Determine the (X, Y) coordinate at the center of the cell enclosing the given text.  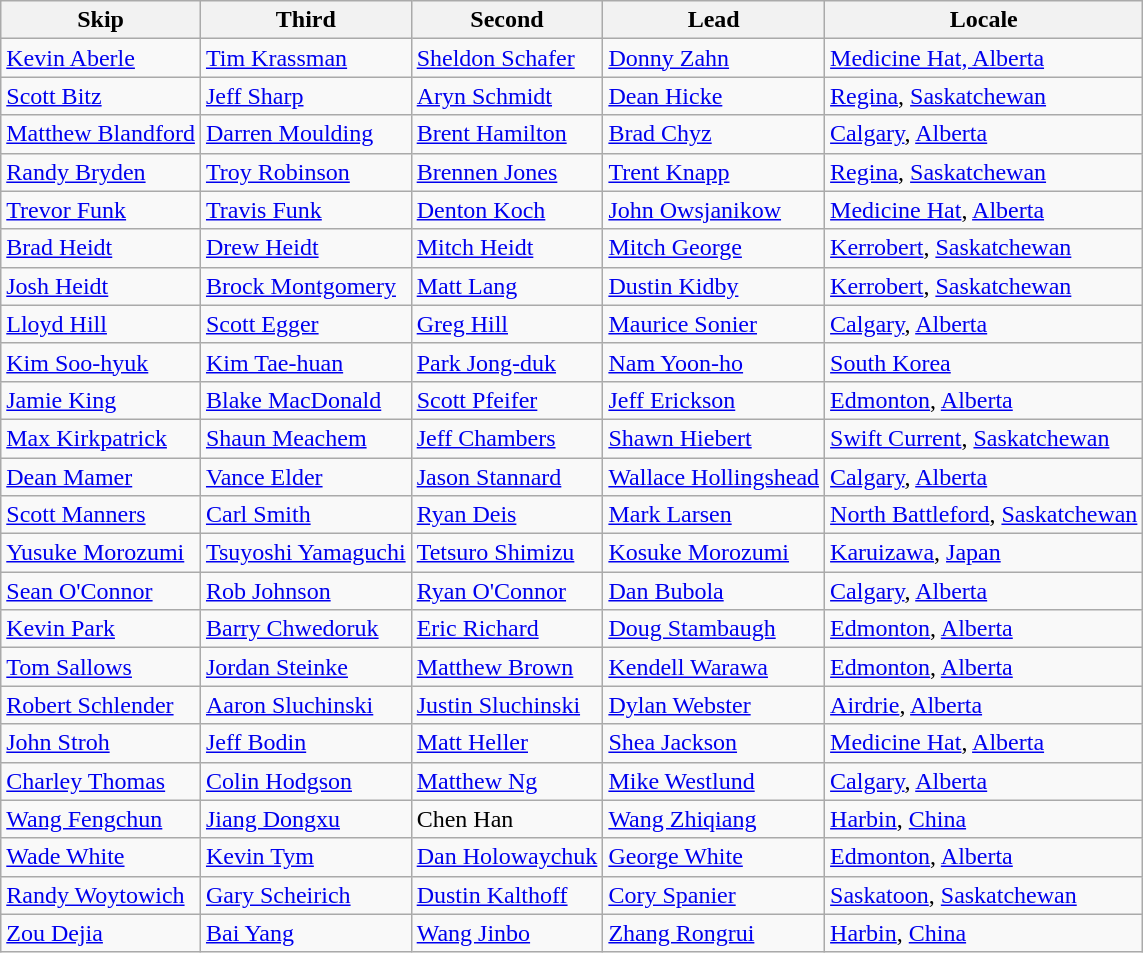
Jason Stannard (507, 477)
Bai Yang (306, 933)
Scott Manners (101, 515)
Ryan Deis (507, 515)
Swift Current, Saskatchewan (984, 438)
Eric Richard (507, 629)
Lead (714, 20)
Mitch George (714, 248)
Brad Heidt (101, 248)
Kevin Aberle (101, 58)
Brock Montgomery (306, 286)
Dean Mamer (101, 477)
Tsuyoshi Yamaguchi (306, 553)
Kendell Warawa (714, 667)
Dylan Webster (714, 705)
Dan Holowaychuk (507, 857)
Dean Hicke (714, 96)
Greg Hill (507, 324)
Brennen Jones (507, 172)
Mike Westlund (714, 781)
John Stroh (101, 743)
Airdrie, Alberta (984, 705)
Aaron Sluchinski (306, 705)
Zhang Rongrui (714, 933)
Chen Han (507, 819)
Shawn Hiebert (714, 438)
Darren Moulding (306, 134)
Trevor Funk (101, 210)
Wade White (101, 857)
Wang Jinbo (507, 933)
Trent Knapp (714, 172)
Drew Heidt (306, 248)
Lloyd Hill (101, 324)
Rob Johnson (306, 591)
Jeff Bodin (306, 743)
Tom Sallows (101, 667)
Jiang Dongxu (306, 819)
Carl Smith (306, 515)
Randy Woytowich (101, 895)
Second (507, 20)
George White (714, 857)
Shea Jackson (714, 743)
Troy Robinson (306, 172)
Ryan O'Connor (507, 591)
Mark Larsen (714, 515)
Kevin Park (101, 629)
Charley Thomas (101, 781)
Jordan Steinke (306, 667)
Scott Pfeifer (507, 400)
Jeff Chambers (507, 438)
Kim Tae-huan (306, 362)
Randy Bryden (101, 172)
Gary Scheirich (306, 895)
Matthew Brown (507, 667)
Dan Bubola (714, 591)
Skip (101, 20)
Aryn Schmidt (507, 96)
Brent Hamilton (507, 134)
Jeff Sharp (306, 96)
Denton Koch (507, 210)
Tim Krassman (306, 58)
Blake MacDonald (306, 400)
Kosuke Morozumi (714, 553)
Sean O'Connor (101, 591)
Shaun Meachem (306, 438)
Kim Soo-hyuk (101, 362)
John Owsjanikow (714, 210)
Matthew Ng (507, 781)
Cory Spanier (714, 895)
Nam Yoon-ho (714, 362)
Wang Zhiqiang (714, 819)
Karuizawa, Japan (984, 553)
Third (306, 20)
Park Jong-duk (507, 362)
Wallace Hollingshead (714, 477)
Dustin Kalthoff (507, 895)
Vance Elder (306, 477)
Saskatoon, Saskatchewan (984, 895)
Zou Dejia (101, 933)
Matthew Blandford (101, 134)
Matt Heller (507, 743)
Scott Bitz (101, 96)
South Korea (984, 362)
Justin Sluchinski (507, 705)
Doug Stambaugh (714, 629)
Brad Chyz (714, 134)
Max Kirkpatrick (101, 438)
Dustin Kidby (714, 286)
Wang Fengchun (101, 819)
Robert Schlender (101, 705)
Kevin Tym (306, 857)
Sheldon Schafer (507, 58)
North Battleford, Saskatchewan (984, 515)
Scott Egger (306, 324)
Mitch Heidt (507, 248)
Yusuke Morozumi (101, 553)
Tetsuro Shimizu (507, 553)
Colin Hodgson (306, 781)
Maurice Sonier (714, 324)
Matt Lang (507, 286)
Barry Chwedoruk (306, 629)
Donny Zahn (714, 58)
Locale (984, 20)
Josh Heidt (101, 286)
Jamie King (101, 400)
Travis Funk (306, 210)
Jeff Erickson (714, 400)
